Find where the given text appears and provide that cell's center as [x, y] coordinate. 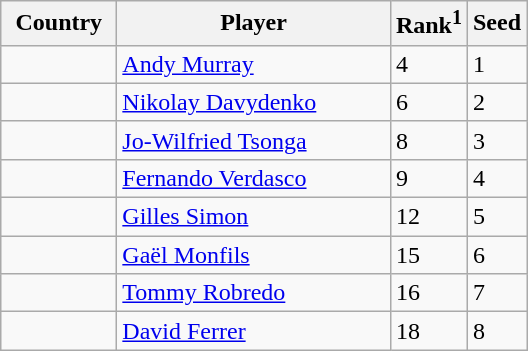
Gaël Monfils [254, 255]
1 [496, 64]
Tommy Robredo [254, 293]
Rank1 [428, 24]
2 [496, 102]
15 [428, 255]
18 [428, 331]
Nikolay Davydenko [254, 102]
Andy Murray [254, 64]
Country [59, 24]
David Ferrer [254, 331]
7 [496, 293]
9 [428, 178]
Player [254, 24]
Jo-Wilfried Tsonga [254, 140]
16 [428, 293]
5 [496, 217]
12 [428, 217]
Gilles Simon [254, 217]
Fernando Verdasco [254, 178]
Seed [496, 24]
3 [496, 140]
